Output the [x, y] coordinate of the center of the cell containing the given text.  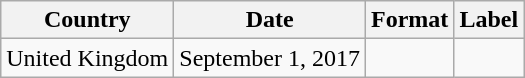
Label [489, 20]
Country [88, 20]
Format [410, 20]
Date [270, 20]
September 1, 2017 [270, 58]
United Kingdom [88, 58]
